Return the [X, Y] coordinate for the center point of the cell that contains the specified text.  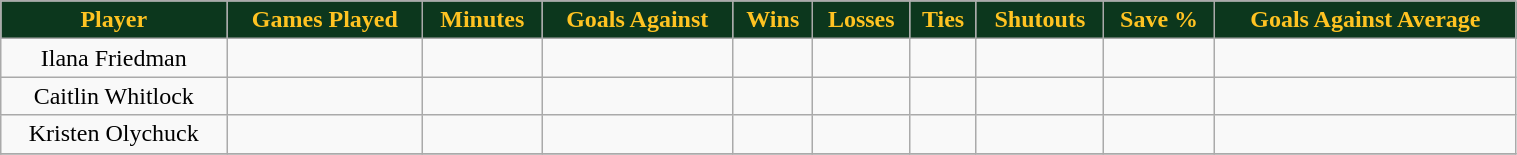
Goals Against Average [1366, 20]
Losses [862, 20]
Ties [944, 20]
Ilana Friedman [114, 58]
Wins [773, 20]
Kristen Olychuck [114, 134]
Caitlin Whitlock [114, 96]
Player [114, 20]
Goals Against [638, 20]
Games Played [325, 20]
Shutouts [1040, 20]
Minutes [482, 20]
Save % [1158, 20]
